Provide the (X, Y) coordinate of the cell's center where the given text is located.  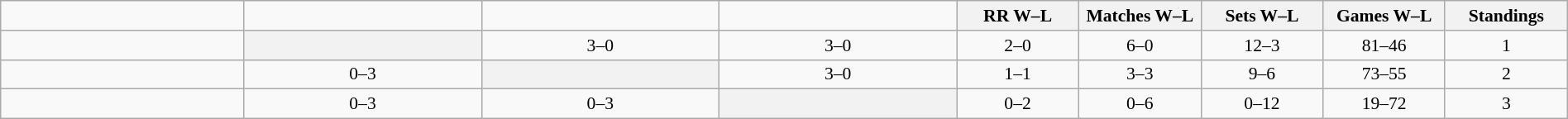
1–1 (1018, 74)
3–3 (1140, 74)
RR W–L (1018, 16)
6–0 (1140, 45)
9–6 (1262, 74)
73–55 (1384, 74)
0–12 (1262, 104)
0–6 (1140, 104)
Standings (1506, 16)
1 (1506, 45)
3 (1506, 104)
2 (1506, 74)
Sets W–L (1262, 16)
0–2 (1018, 104)
19–72 (1384, 104)
Games W–L (1384, 16)
81–46 (1384, 45)
12–3 (1262, 45)
2–0 (1018, 45)
Matches W–L (1140, 16)
